Detect which cell encompasses the target text, then output its [X, Y] center coordinate. 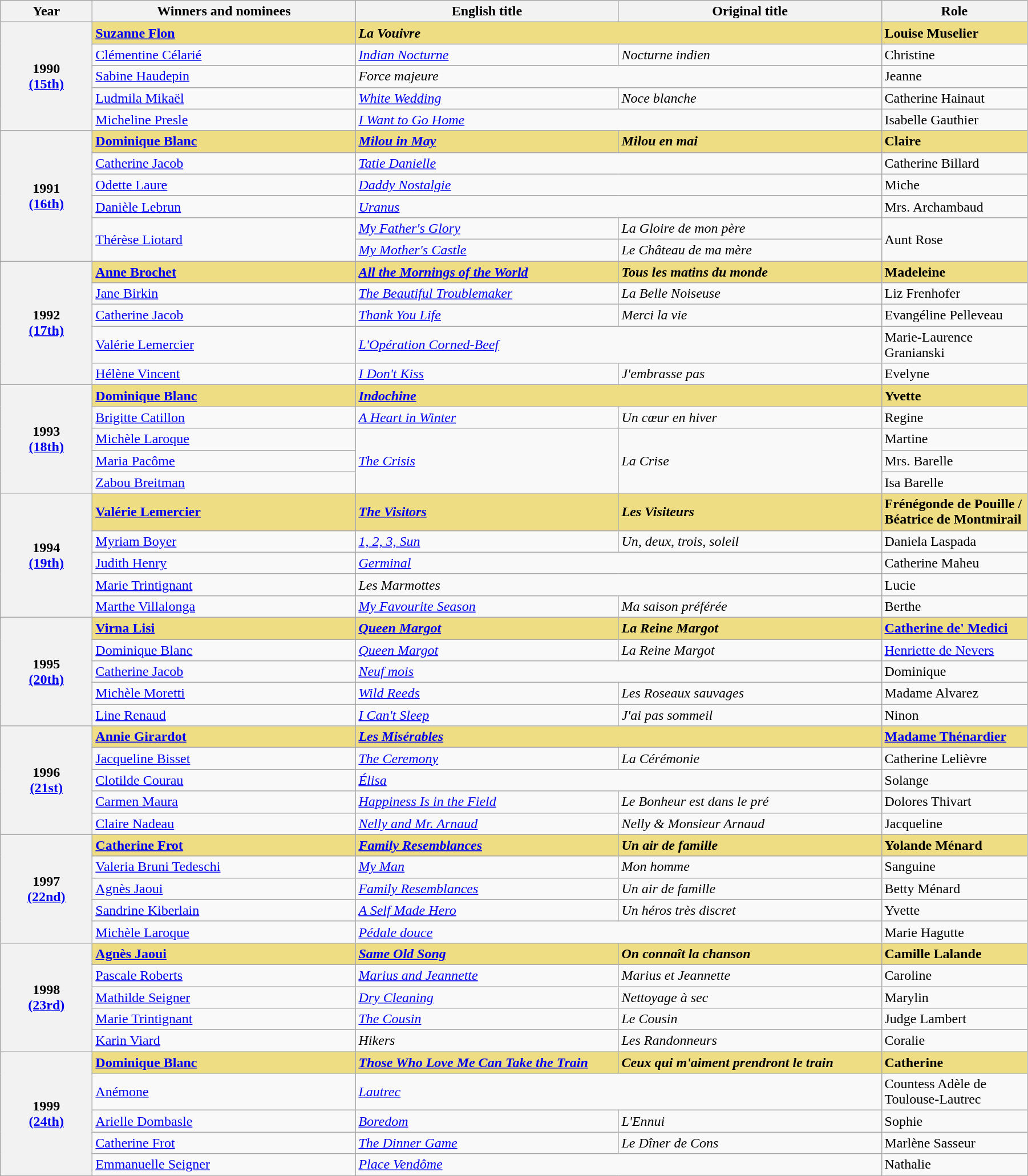
Isa Barelle [954, 482]
J'ai pas sommeil [750, 715]
Jeanne [954, 76]
I Want to Go Home [618, 120]
Evangéline Pelleveau [954, 315]
Henriette de Nevers [954, 650]
Le Dîner de Cons [750, 1143]
Jacqueline [954, 824]
Danièle Lebrun [224, 206]
Hikers [487, 1041]
1991(16th) [47, 196]
1, 2, 3, Sun [487, 541]
Les Roseaux sauvages [750, 694]
Miche [954, 185]
Place Vendôme [618, 1165]
Boredom [487, 1121]
Valeria Bruni Tedeschi [224, 867]
L'Ennui [750, 1121]
Daddy Nostalgie [618, 185]
All the Mornings of the World [487, 272]
1990(15th) [47, 76]
Role [954, 11]
Dominique [954, 672]
The Ceremony [487, 759]
Indochine [618, 396]
Sophie [954, 1121]
Original title [750, 11]
Berthe [954, 606]
I Can't Sleep [487, 715]
The Visitors [487, 512]
Neuf mois [618, 672]
Anne Brochet [224, 272]
Le Cousin [750, 1019]
The Beautiful Troublemaker [487, 294]
Lucie [954, 585]
Sandrine Kiberlain [224, 910]
Le Bonheur est dans le pré [750, 802]
A Self Made Hero [487, 910]
Milou in May [487, 141]
Betty Ménard [954, 889]
Solange [954, 780]
Les Visiteurs [750, 512]
Myriam Boyer [224, 541]
Emmanuelle Seigner [224, 1165]
Martine [954, 439]
Merci la vie [750, 315]
Clotilde Courau [224, 780]
My Mother's Castle [487, 250]
Élisa [618, 780]
I Don't Kiss [487, 374]
Marylin [954, 997]
Regine [954, 417]
Marlène Sasseur [954, 1143]
Annie Girardot [224, 737]
Louise Muselier [954, 33]
Frénégonde de Pouille / Béatrice de Montmirail [954, 512]
1998(23rd) [47, 997]
Caroline [954, 975]
Dolores Thivart [954, 802]
Marie-Laurence Granianski [954, 344]
Year [47, 11]
Judith Henry [224, 563]
Catherine Maheu [954, 563]
Dry Cleaning [487, 997]
Catherine de' Medici [954, 628]
1994(19th) [47, 555]
Clémentine Célarié [224, 55]
Les Misérables [618, 737]
Liz Frenhofer [954, 294]
1995(20th) [47, 671]
1992(17th) [47, 323]
Les Marmottes [618, 585]
Evelyne [954, 374]
Hélène Vincent [224, 374]
The Dinner Game [487, 1143]
Thank You Life [487, 315]
Les Randonneurs [750, 1041]
Sabine Haudepin [224, 76]
The Cousin [487, 1019]
Ma saison préférée [750, 606]
Yolande Ménard [954, 845]
Ninon [954, 715]
Catherine Hainaut [954, 98]
Milou en mai [750, 141]
Indian Nocturne [487, 55]
Happiness Is in the Field [487, 802]
Tatie Danielle [618, 163]
La Gloire de mon père [750, 228]
Nocturne indien [750, 55]
On connaît la chanson [750, 954]
Mrs. Barelle [954, 461]
Ceux qui m'aiment prendront le train [750, 1063]
Daniela Laspada [954, 541]
Jacqueline Bisset [224, 759]
Thérèse Liotard [224, 239]
Maria Pacôme [224, 461]
La Cérémonie [750, 759]
White Wedding [487, 98]
Catherine Lelièvre [954, 759]
My Favourite Season [487, 606]
J'embrasse pas [750, 374]
La Belle Noiseuse [750, 294]
Madeleine [954, 272]
Wild Reeds [487, 694]
Lautrec [618, 1092]
English title [487, 11]
Claire Nadeau [224, 824]
La Vouivre [618, 33]
Catherine Billard [954, 163]
Tous les matins du monde [750, 272]
1999(24th) [47, 1113]
Nettoyage à sec [750, 997]
Catherine [954, 1063]
Mrs. Archambaud [954, 206]
Mathilde Seigner [224, 997]
1996(21st) [47, 780]
Coralie [954, 1041]
My Father's Glory [487, 228]
Same Old Song [487, 954]
Christine [954, 55]
Pédale douce [618, 932]
Nelly & Monsieur Arnaud [750, 824]
Brigitte Catillon [224, 417]
Marthe Villalonga [224, 606]
Camille Lalande [954, 954]
Karin Viard [224, 1041]
Line Renaud [224, 715]
Those Who Love Me Can Take the Train [487, 1063]
A Heart in Winter [487, 417]
1993(18th) [47, 439]
Ludmila Mikaël [224, 98]
Madame Alvarez [954, 694]
Aunt Rose [954, 239]
Isabelle Gauthier [954, 120]
Carmen Maura [224, 802]
Uranus [618, 206]
Nathalie [954, 1165]
Judge Lambert [954, 1019]
Marius et Jeannette [750, 975]
Countess Adèle de Toulouse-Lautrec [954, 1092]
Marius and Jeannette [487, 975]
Claire [954, 141]
Winners and nominees [224, 11]
Madame Thénardier [954, 737]
Virna Lisi [224, 628]
Un cœur en hiver [750, 417]
Mon homme [750, 867]
Zabou Breitman [224, 482]
Noce blanche [750, 98]
Anémone [224, 1092]
The Crisis [487, 461]
Un, deux, trois, soleil [750, 541]
My Man [487, 867]
Pascale Roberts [224, 975]
Force majeure [618, 76]
La Crise [750, 461]
Un héros très discret [750, 910]
Micheline Presle [224, 120]
1997(22nd) [47, 889]
Jane Birkin [224, 294]
Germinal [618, 563]
Odette Laure [224, 185]
L'Opération Corned-Beef [618, 344]
Nelly and Mr. Arnaud [487, 824]
Suzanne Flon [224, 33]
Le Château de ma mère [750, 250]
Michèle Moretti [224, 694]
Arielle Dombasle [224, 1121]
Sanguine [954, 867]
Marie Hagutte [954, 932]
